Pinpoint the cell where the given text exists, returning its [X, Y] midpoint coordinate. 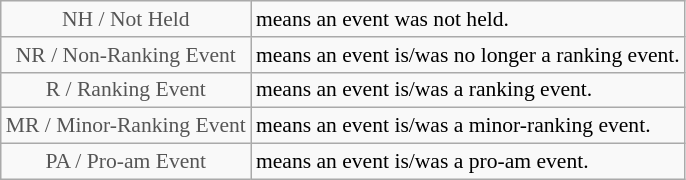
NH / Not Held [126, 19]
MR / Minor-Ranking Event [126, 126]
NR / Non-Ranking Event [126, 55]
means an event is/was a minor-ranking event. [468, 126]
means an event is/was a ranking event. [468, 90]
R / Ranking Event [126, 90]
means an event is/was a pro-am event. [468, 162]
PA / Pro-am Event [126, 162]
means an event was not held. [468, 19]
means an event is/was no longer a ranking event. [468, 55]
